Return [X, Y] of the center of cell containing provided text 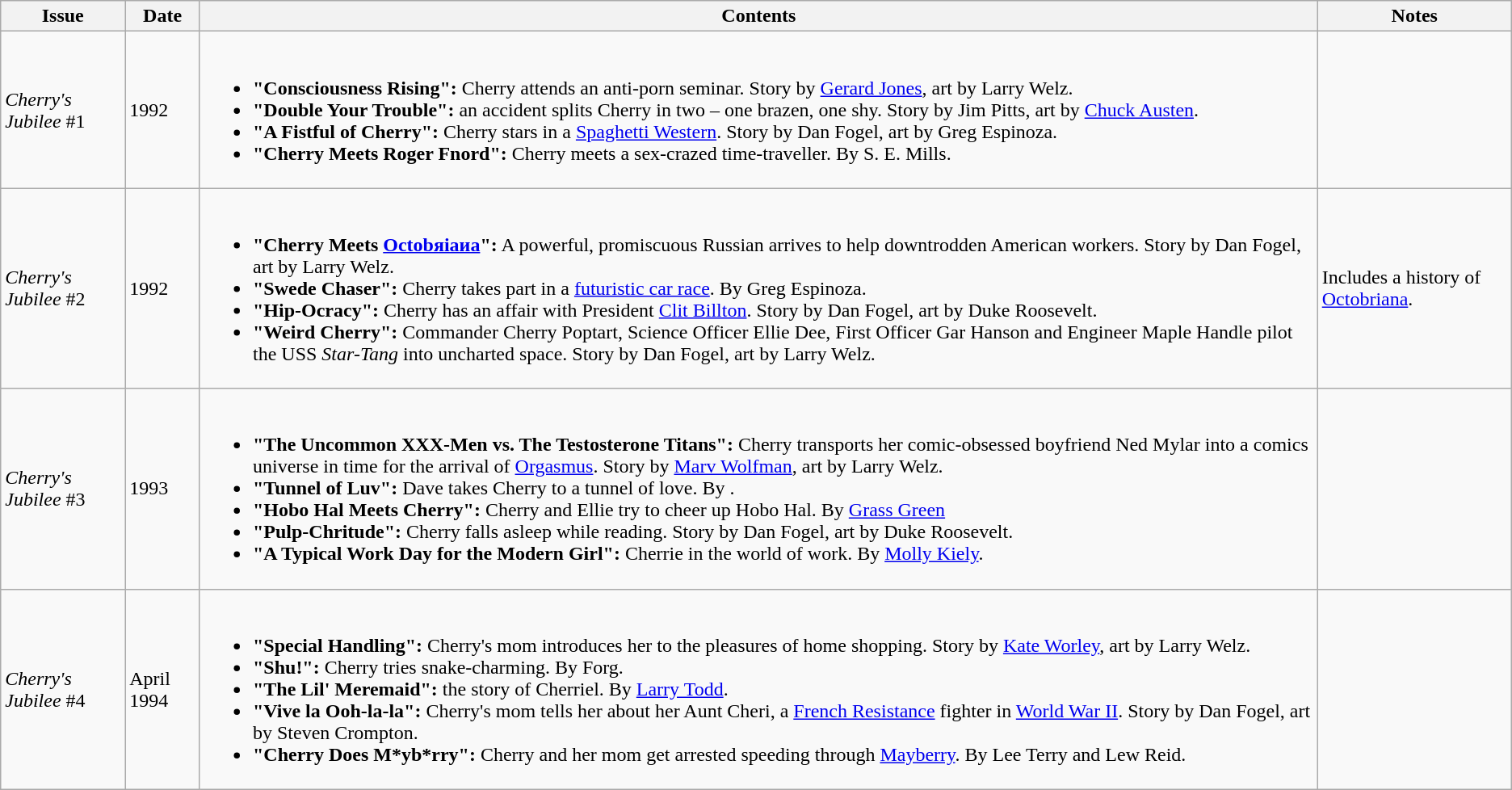
Cherry's Jubilee #2 [63, 288]
Contents [758, 16]
Cherry's Jubilee #4 [63, 689]
Cherry's Jubilee #3 [63, 489]
Date [163, 16]
Notes [1414, 16]
Includes a history of Octobriana. [1414, 288]
Issue [63, 16]
April 1994 [163, 689]
Cherry's Jubilee #1 [63, 110]
1993 [163, 489]
